Provide the [x, y] coordinate of the cell's center where the given text is located.  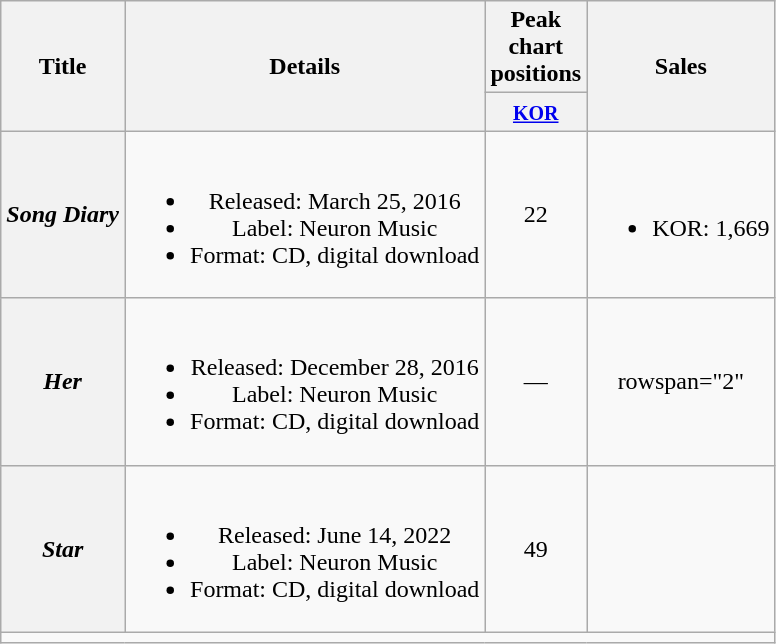
rowspan="2" [681, 382]
22 [536, 214]
Released: March 25, 2016Label: Neuron MusicFormat: CD, digital download [304, 214]
Details [304, 66]
KOR [536, 112]
Released: June 14, 2022Label: Neuron MusicFormat: CD, digital download [304, 548]
Released: December 28, 2016Label: Neuron MusicFormat: CD, digital download [304, 382]
Peakchartpositions [536, 47]
49 [536, 548]
Sales [681, 66]
Her [63, 382]
Star [63, 548]
— [536, 382]
Title [63, 66]
KOR: 1,669 [681, 214]
Song Diary [63, 214]
